Identify which cell holds the provided text, then report its [X, Y] central coordinate. 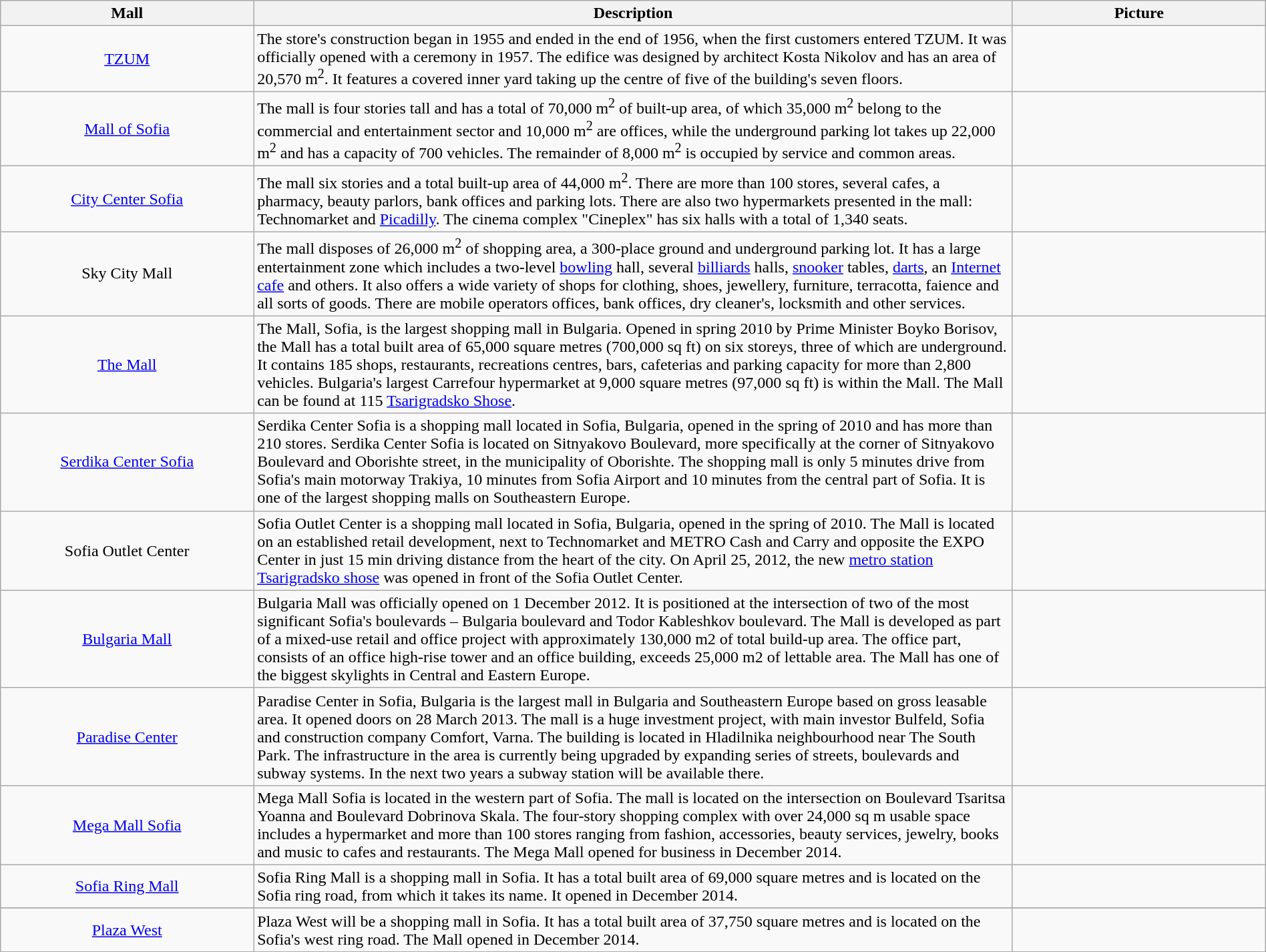
TZUM [127, 59]
Sofia Outlet Center [127, 550]
Sky City Mall [127, 274]
Description [633, 13]
The Mall [127, 365]
Plaza West [127, 929]
City Center Sofia [127, 199]
Paradise Center [127, 736]
Serdika Center Sofia [127, 462]
Mega Mall Sofia [127, 825]
Picture [1139, 13]
Mall [127, 13]
Bulgaria Mall [127, 639]
Mall of Sofia [127, 129]
Sofia Ring Mall [127, 887]
